Provide the [x, y] coordinate of the cell's center where the given text is located.  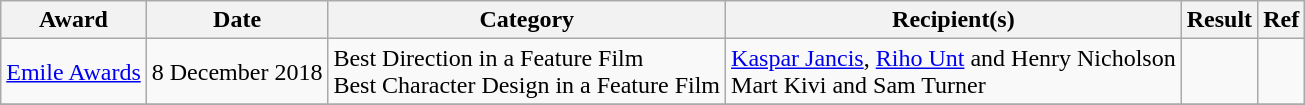
Recipient(s) [954, 20]
8 December 2018 [237, 72]
Award [74, 20]
Kaspar Jancis, Riho Unt and Henry NicholsonMart Kivi and Sam Turner [954, 72]
Date [237, 20]
Best Direction in a Feature FilmBest Character Design in a Feature Film [527, 72]
Ref [1282, 20]
Category [527, 20]
Emile Awards [74, 72]
Result [1219, 20]
